Identify which cell holds the provided text, then report its (x, y) central coordinate. 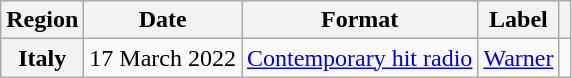
Date (163, 20)
Region (42, 20)
Warner (518, 58)
17 March 2022 (163, 58)
Contemporary hit radio (360, 58)
Italy (42, 58)
Format (360, 20)
Label (518, 20)
